Find where the given text appears and provide that cell's center as [X, Y] coordinate. 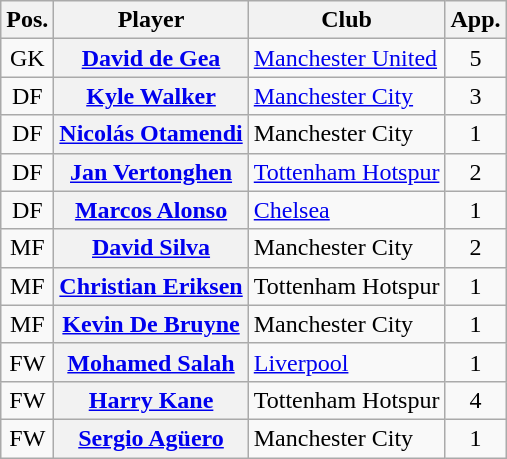
3 [476, 96]
Kyle Walker [151, 96]
David de Gea [151, 58]
Marcos Alonso [151, 210]
Christian Eriksen [151, 286]
GK [28, 58]
Kevin De Bruyne [151, 324]
5 [476, 58]
Manchester United [346, 58]
Sergio Agüero [151, 438]
David Silva [151, 248]
Nicolás Otamendi [151, 134]
Mohamed Salah [151, 362]
Pos. [28, 20]
App. [476, 20]
Club [346, 20]
Chelsea [346, 210]
Harry Kane [151, 400]
Liverpool [346, 362]
Player [151, 20]
Jan Vertonghen [151, 172]
4 [476, 400]
